Extract the (X, Y) coordinate from the center of the cell holding the provided text.  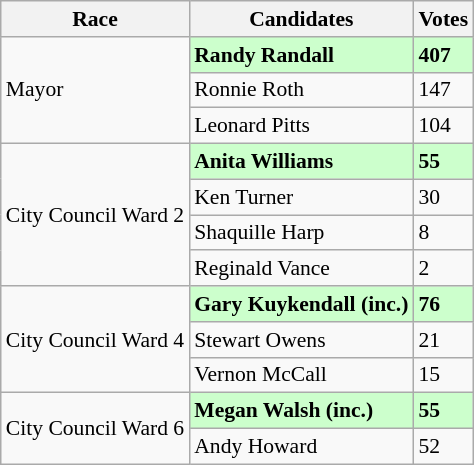
147 (443, 90)
15 (443, 375)
30 (443, 197)
City Council Ward 2 (95, 215)
Anita Williams (301, 162)
City Council Ward 4 (95, 340)
Ken Turner (301, 197)
Shaquille Harp (301, 233)
2 (443, 269)
8 (443, 233)
City Council Ward 6 (95, 428)
104 (443, 126)
21 (443, 340)
52 (443, 447)
76 (443, 304)
Race (95, 19)
Candidates (301, 19)
Gary Kuykendall (inc.) (301, 304)
Randy Randall (301, 55)
Mayor (95, 90)
407 (443, 55)
Reginald Vance (301, 269)
Andy Howard (301, 447)
Stewart Owens (301, 340)
Leonard Pitts (301, 126)
Ronnie Roth (301, 90)
Vernon McCall (301, 375)
Megan Walsh (inc.) (301, 411)
Votes (443, 19)
